From the cell containing the given text, extract its center point as (X, Y) coordinate. 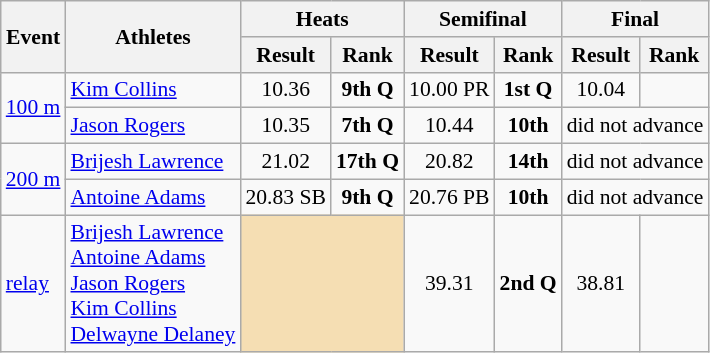
1st Q (528, 90)
20.82 (450, 162)
21.02 (286, 162)
Athletes (152, 36)
Brijesh Lawrence (152, 162)
relay (34, 284)
7th Q (368, 126)
Brijesh LawrenceAntoine AdamsJason RogersKim CollinsDelwayne Delaney (152, 284)
39.31 (450, 284)
10.35 (286, 126)
200 m (34, 180)
Heats (322, 19)
10.04 (601, 90)
38.81 (601, 284)
100 m (34, 108)
Semifinal (483, 19)
Final (636, 19)
17th Q (368, 162)
Event (34, 36)
2nd Q (528, 284)
14th (528, 162)
Antoine Adams (152, 197)
20.83 SB (286, 197)
10.00 PR (450, 90)
10.44 (450, 126)
Jason Rogers (152, 126)
Kim Collins (152, 90)
20.76 PB (450, 197)
10.36 (286, 90)
